Pinpoint the cell where the given text exists, returning its [X, Y] midpoint coordinate. 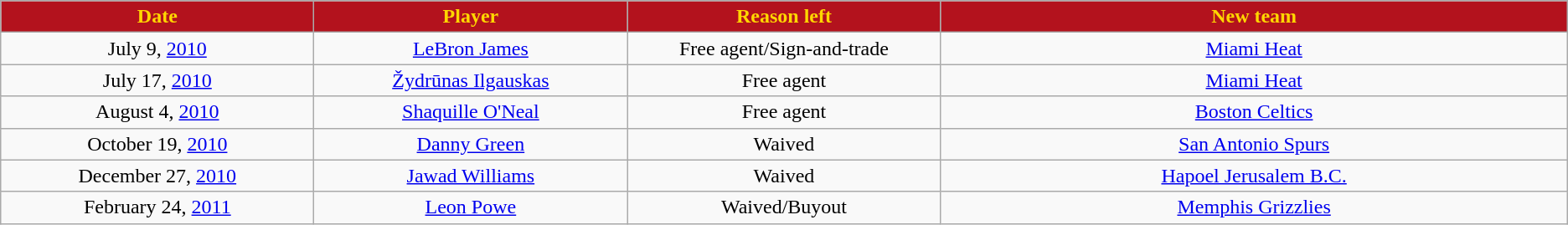
Reason left [784, 17]
July 9, 2010 [157, 49]
Boston Celtics [1254, 112]
Shaquille O'Neal [471, 112]
Waived/Buyout [784, 207]
August 4, 2010 [157, 112]
February 24, 2011 [157, 207]
New team [1254, 17]
Free agent/Sign-and-trade [784, 49]
December 27, 2010 [157, 176]
LeBron James [471, 49]
Player [471, 17]
Jawad Williams [471, 176]
Žydrūnas Ilgauskas [471, 80]
Date [157, 17]
Leon Powe [471, 207]
San Antonio Spurs [1254, 144]
October 19, 2010 [157, 144]
Hapoel Jerusalem B.C. [1254, 176]
Memphis Grizzlies [1254, 207]
July 17, 2010 [157, 80]
Danny Green [471, 144]
